Provide the (x, y) coordinate of the cell's center where the given text is located.  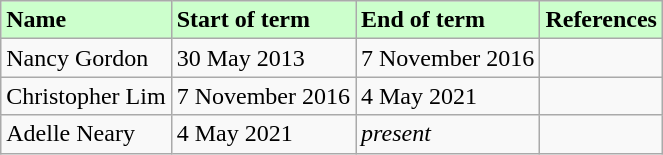
Adelle Neary (86, 134)
Christopher Lim (86, 96)
present (448, 134)
Start of term (263, 20)
Name (86, 20)
References (602, 20)
30 May 2013 (263, 58)
Nancy Gordon (86, 58)
End of term (448, 20)
